Identify which cell holds the provided text, then report its (x, y) central coordinate. 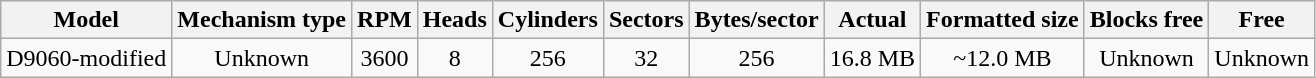
16.8 MB (872, 58)
Free (1262, 20)
Actual (872, 20)
Heads (454, 20)
Bytes/sector (756, 20)
Sectors (646, 20)
32 (646, 58)
RPM (385, 20)
Mechanism type (262, 20)
~12.0 MB (1003, 58)
Model (86, 20)
Formatted size (1003, 20)
Blocks free (1146, 20)
Cylinders (548, 20)
8 (454, 58)
D9060-modified (86, 58)
3600 (385, 58)
